Search for the cell housing the specified text and yield its (x, y) center coordinate. 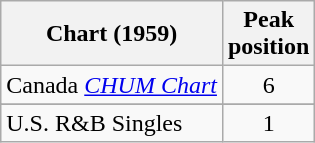
1 (268, 123)
U.S. R&B Singles (112, 123)
Canada CHUM Chart (112, 85)
Chart (1959) (112, 34)
6 (268, 85)
Peakposition (268, 34)
